Return the [X, Y] coordinate for the center point of the cell that contains the specified text.  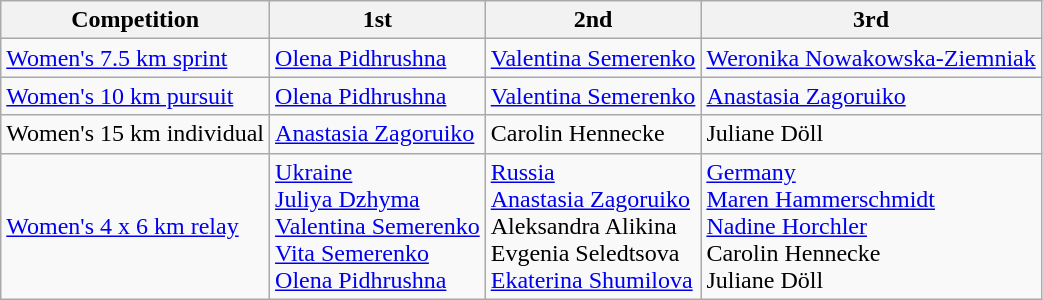
Women's 4 x 6 km relay [136, 226]
Competition [136, 20]
Women's 7.5 km sprint [136, 58]
Carolin Hennecke [593, 134]
Weronika Nowakowska-Ziemniak [871, 58]
Women's 15 km individual [136, 134]
RussiaAnastasia ZagoruikoAleksandra AlikinaEvgenia SeledtsovaEkaterina Shumilova [593, 226]
Women's 10 km pursuit [136, 96]
GermanyMaren HammerschmidtNadine HorchlerCarolin HenneckeJuliane Döll [871, 226]
UkraineJuliya DzhymaValentina SemerenkoVita SemerenkoOlena Pidhrushna [378, 226]
1st [378, 20]
3rd [871, 20]
2nd [593, 20]
Juliane Döll [871, 134]
